Return the (x, y) coordinate for the center point of the cell that contains the specified text.  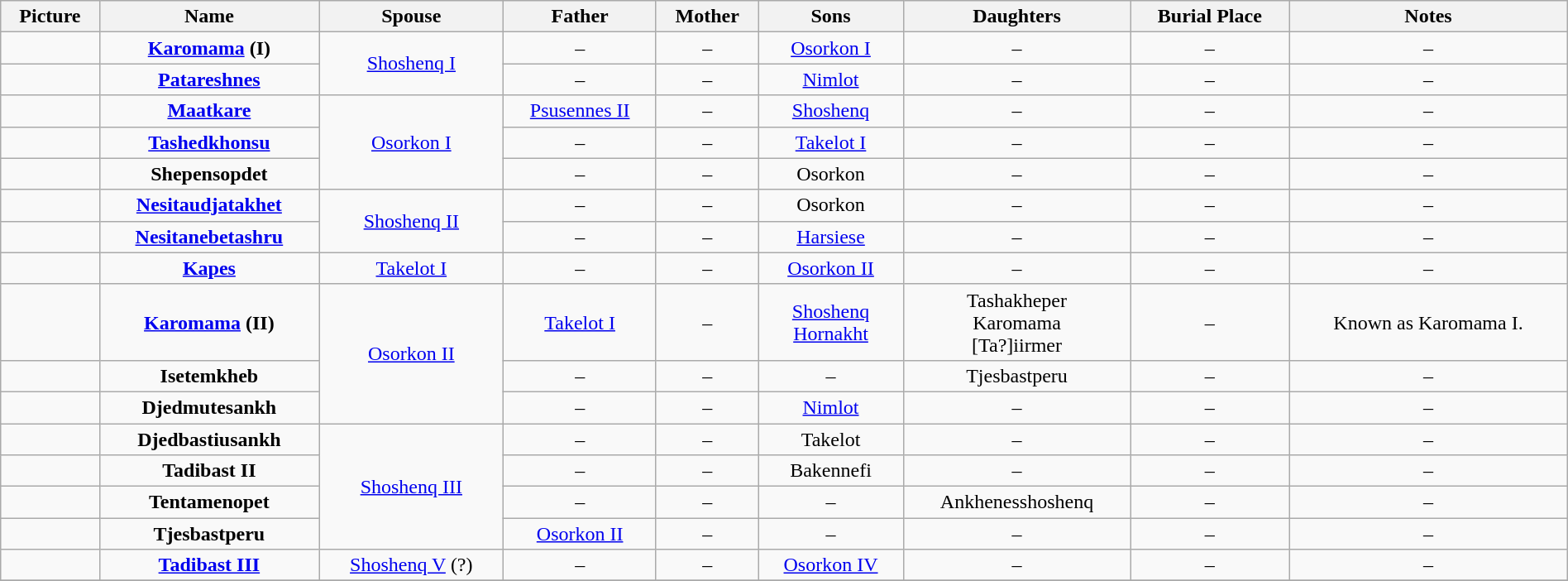
Sons (830, 17)
Isetemkheb (209, 376)
Harsiese (830, 237)
Djedbastiusankh (209, 439)
Tentamenopet (209, 502)
Shoshenq (830, 111)
Shoshenq II (412, 221)
Mother (707, 17)
Known as Karomama I. (1428, 322)
Father (580, 17)
Shoshenq V (?) (412, 565)
Notes (1428, 17)
TashakheperKaromama[Ta?]iirmer (1017, 322)
Shoshenq III (412, 487)
Picture (50, 17)
Bakennefi (830, 471)
Nesitanebetashru (209, 237)
Maatkare (209, 111)
Ankhenesshoshenq (1017, 502)
Patareshnes (209, 79)
Tashedkhonsu (209, 142)
Burial Place (1210, 17)
Kapes (209, 268)
Nesitaudjatakhet (209, 205)
Name (209, 17)
Karomama (II) (209, 322)
Psusennes II (580, 111)
Tadibast III (209, 565)
Takelot (830, 439)
Shepensopdet (209, 174)
Djedmutesankh (209, 407)
Spouse (412, 17)
Shoshenq I (412, 64)
Karomama (I) (209, 48)
Tadibast II (209, 471)
Osorkon IV (830, 565)
Daughters (1017, 17)
ShoshenqHornakht (830, 322)
